Scan for the cell matching the given text and deliver its (X, Y) coordinate at center. 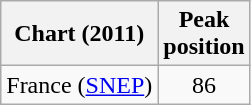
86 (204, 85)
Peakposition (204, 34)
France (SNEP) (80, 85)
Chart (2011) (80, 34)
